Determine the [X, Y] coordinate at the center of the cell enclosing the given text.  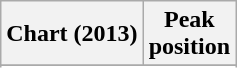
Chart (2013) [72, 34]
Peakposition [189, 34]
